Pinpoint the cell where the given text exists, returning its (x, y) midpoint coordinate. 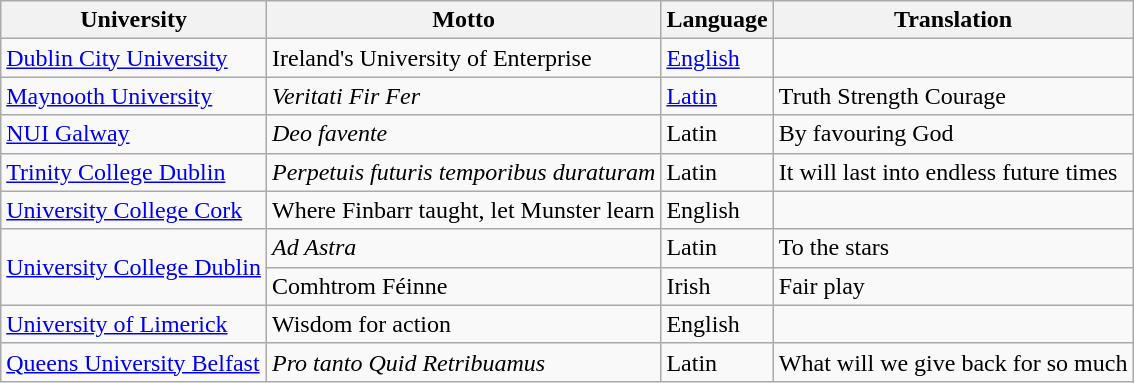
What will we give back for so much (953, 362)
Ireland's University of Enterprise (463, 58)
Motto (463, 20)
Comhtrom Féinne (463, 286)
Pro tanto Quid Retribuamus (463, 362)
Ad Astra (463, 248)
It will last into endless future times (953, 172)
University College Dublin (134, 267)
University College Cork (134, 210)
To the stars (953, 248)
Translation (953, 20)
Perpetuis futuris temporibus duraturam (463, 172)
Irish (717, 286)
Veritati Fir Fer (463, 96)
Wisdom for action (463, 324)
Queens University Belfast (134, 362)
University of Limerick (134, 324)
Fair play (953, 286)
NUI Galway (134, 134)
Where Finbarr taught, let Munster learn (463, 210)
Dublin City University (134, 58)
By favouring God (953, 134)
University (134, 20)
Truth Strength Courage (953, 96)
Deo favente (463, 134)
Trinity College Dublin (134, 172)
Maynooth University (134, 96)
Language (717, 20)
